Capture the cell that displays the provided text and extract its [x, y] central coordinate. 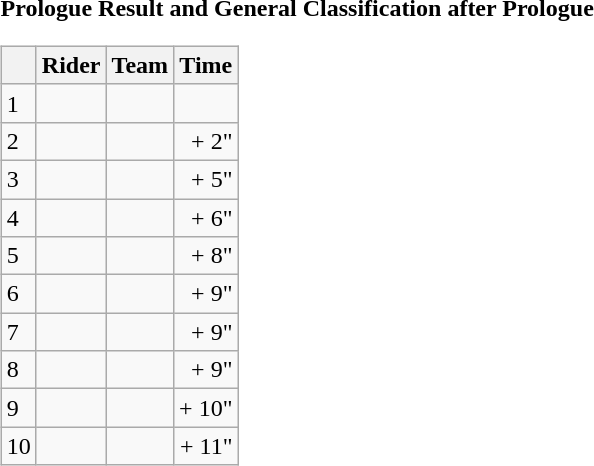
4 [18, 217]
7 [18, 332]
Rider [71, 65]
+ 11" [206, 446]
+ 6" [206, 217]
+ 10" [206, 408]
+ 5" [206, 179]
+ 8" [206, 256]
5 [18, 256]
1 [18, 103]
8 [18, 370]
10 [18, 446]
Time [206, 65]
6 [18, 294]
2 [18, 141]
+ 2" [206, 141]
9 [18, 408]
Team [140, 65]
3 [18, 179]
